Return (X, Y) of the center of cell containing provided text 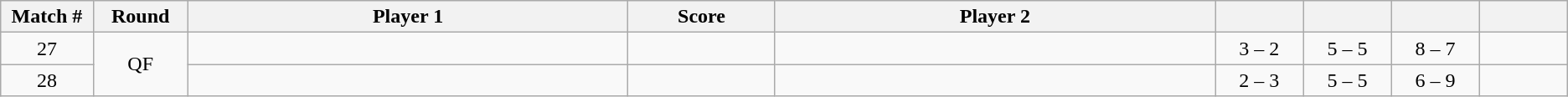
Score (702, 17)
6 – 9 (1436, 80)
Player 2 (995, 17)
27 (47, 48)
Match # (47, 17)
3 – 2 (1260, 48)
8 – 7 (1436, 48)
Round (141, 17)
QF (141, 64)
Player 1 (408, 17)
2 – 3 (1260, 80)
28 (47, 80)
